Return the [X, Y] coordinate for the center point of the cell that contains the specified text.  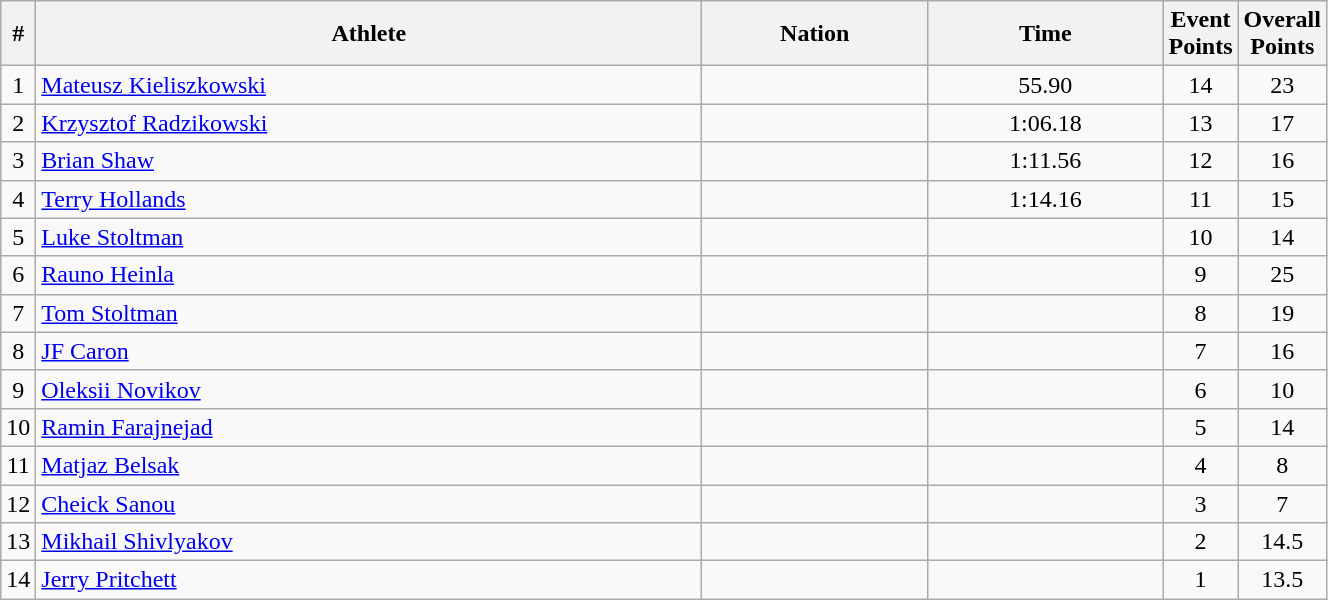
Tom Stoltman [369, 313]
1:11.56 [1046, 161]
15 [1282, 199]
Athlete [369, 34]
14.5 [1282, 542]
Overall Points [1282, 34]
Terry Hollands [369, 199]
Mateusz Kieliszkowski [369, 85]
Krzysztof Radzikowski [369, 123]
Luke Stoltman [369, 237]
Cheick Sanou [369, 503]
Time [1046, 34]
13.5 [1282, 580]
Matjaz Belsak [369, 465]
55.90 [1046, 85]
Jerry Pritchett [369, 580]
# [18, 34]
25 [1282, 275]
1:06.18 [1046, 123]
Event Points [1200, 34]
Brian Shaw [369, 161]
Oleksii Novikov [369, 389]
Ramin Farajnejad [369, 427]
JF Caron [369, 351]
17 [1282, 123]
Nation [815, 34]
19 [1282, 313]
Rauno Heinla [369, 275]
23 [1282, 85]
Mikhail Shivlyakov [369, 542]
1:14.16 [1046, 199]
